Return [X, Y] of the center of cell containing provided text 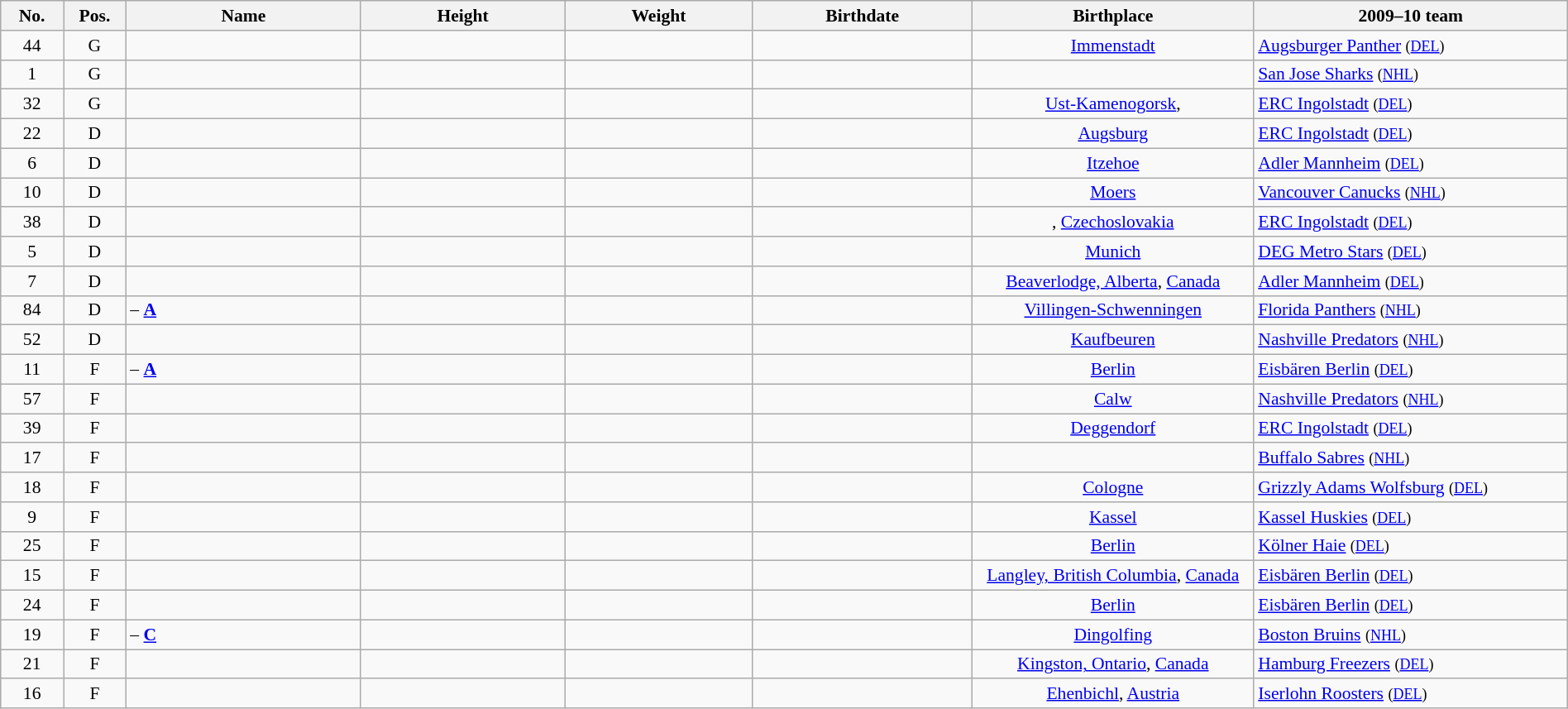
Augsburger Panther (DEL) [1411, 46]
Kingston, Ontario, Canada [1113, 664]
Florida Panthers (NHL) [1411, 310]
16 [32, 694]
22 [32, 134]
24 [32, 606]
2009–10 team [1411, 16]
1 [32, 74]
52 [32, 340]
Height [462, 16]
84 [32, 310]
Kölner Haie (DEL) [1411, 546]
DEG Metro Stars (DEL) [1411, 252]
Hamburg Freezers (DEL) [1411, 664]
Iserlohn Roosters (DEL) [1411, 694]
Itzehoe [1113, 163]
Moers [1113, 193]
San Jose Sharks (NHL) [1411, 74]
Ehenbichl, Austria [1113, 694]
, Czechoslovakia [1113, 223]
Grizzly Adams Wolfsburg (DEL) [1411, 487]
Ust-Kamenogorsk, [1113, 104]
Kassel [1113, 517]
Vancouver Canucks (NHL) [1411, 193]
Dingolfing [1113, 635]
5 [32, 252]
Beaverlodge, Alberta, Canada [1113, 281]
Langley, British Columbia, Canada [1113, 576]
Munich [1113, 252]
19 [32, 635]
No. [32, 16]
21 [32, 664]
39 [32, 429]
17 [32, 458]
Weight [658, 16]
Boston Bruins (NHL) [1411, 635]
Pos. [95, 16]
Augsburg [1113, 134]
Birthplace [1113, 16]
Villingen-Schwenningen [1113, 310]
10 [32, 193]
Immenstadt [1113, 46]
Deggendorf [1113, 429]
25 [32, 546]
Cologne [1113, 487]
Buffalo Sabres (NHL) [1411, 458]
32 [32, 104]
18 [32, 487]
7 [32, 281]
Calw [1113, 399]
– C [243, 635]
Name [243, 16]
Birthdate [862, 16]
15 [32, 576]
6 [32, 163]
Kaufbeuren [1113, 340]
9 [32, 517]
11 [32, 370]
44 [32, 46]
Kassel Huskies (DEL) [1411, 517]
57 [32, 399]
38 [32, 223]
